For the text-containing cell, return its midpoint in (x, y) coordinate format. 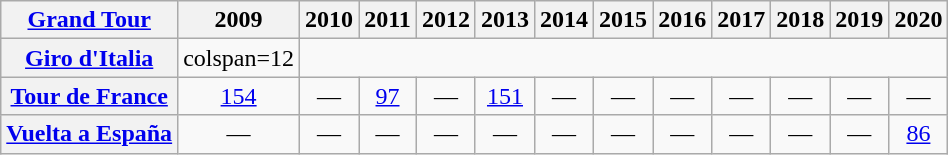
Vuelta a España (90, 134)
2014 (564, 20)
97 (388, 96)
colspan=12 (239, 58)
Tour de France (90, 96)
Grand Tour (90, 20)
2019 (860, 20)
86 (918, 134)
2013 (504, 20)
151 (504, 96)
2017 (742, 20)
2015 (624, 20)
2012 (446, 20)
Giro d'Italia (90, 58)
2018 (800, 20)
2009 (239, 20)
2016 (682, 20)
2010 (330, 20)
154 (239, 96)
2011 (388, 20)
2020 (918, 20)
